Identify which cell holds the provided text, then report its [x, y] central coordinate. 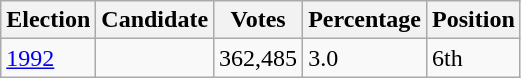
Election [48, 20]
1992 [48, 58]
362,485 [258, 58]
Percentage [365, 20]
3.0 [365, 58]
Votes [258, 20]
6th [474, 58]
Position [474, 20]
Candidate [155, 20]
